Pinpoint the cell where the given text exists, returning its [X, Y] midpoint coordinate. 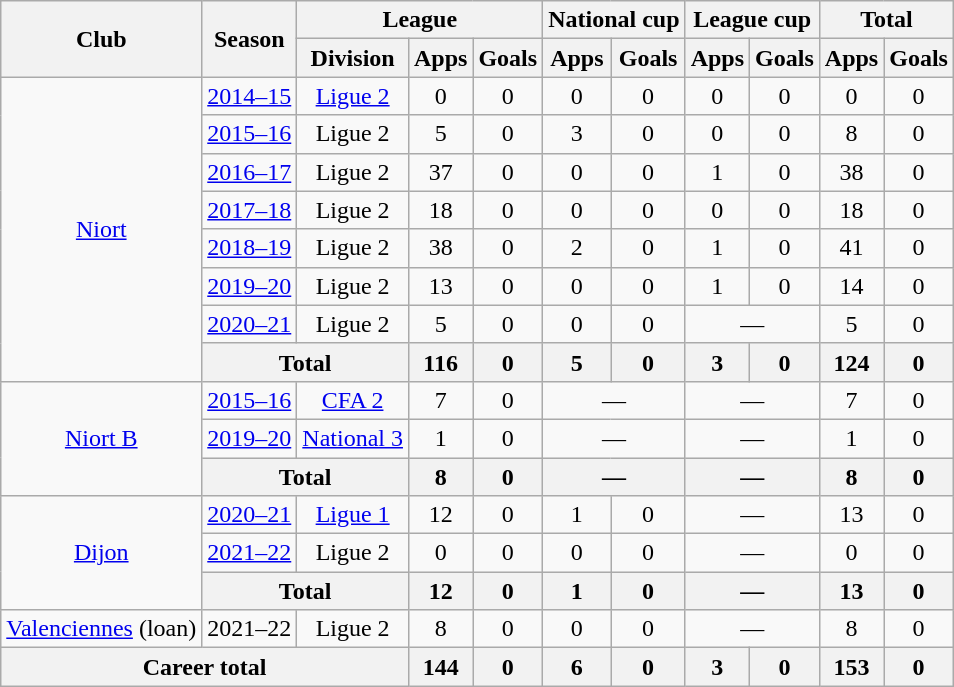
2017–18 [250, 210]
116 [440, 362]
2 [577, 248]
37 [440, 172]
Niort B [102, 438]
124 [851, 362]
National cup [614, 20]
Niort [102, 229]
2016–17 [250, 172]
2018–19 [250, 248]
2014–15 [250, 96]
CFA 2 [353, 400]
144 [440, 667]
League [420, 20]
Season [250, 39]
Division [353, 58]
National 3 [353, 438]
41 [851, 248]
6 [577, 667]
Valenciennes (loan) [102, 629]
League cup [752, 20]
14 [851, 286]
Ligue 1 [353, 515]
Dijon [102, 553]
Career total [205, 667]
Club [102, 39]
153 [851, 667]
